Detect which cell encompasses the target text, then output its (x, y) center coordinate. 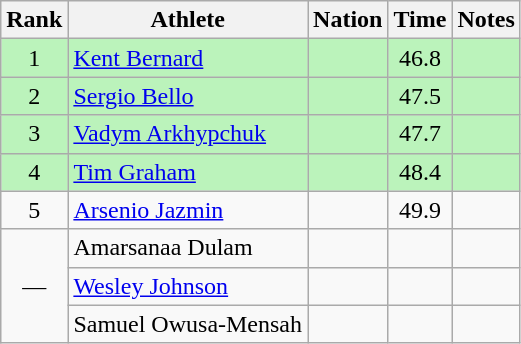
Athlete (188, 20)
Notes (486, 20)
Amarsanaa Dulam (188, 248)
2 (34, 96)
4 (34, 172)
48.4 (420, 172)
1 (34, 58)
Arsenio Jazmin (188, 210)
Sergio Bello (188, 96)
Samuel Owusa-Mensah (188, 324)
Vadym Arkhypchuk (188, 134)
— (34, 286)
3 (34, 134)
Time (420, 20)
Nation (348, 20)
47.5 (420, 96)
Tim Graham (188, 172)
Wesley Johnson (188, 286)
46.8 (420, 58)
Rank (34, 20)
Kent Bernard (188, 58)
49.9 (420, 210)
47.7 (420, 134)
5 (34, 210)
